Locate the cell with the specified text and output its [X, Y] center coordinate. 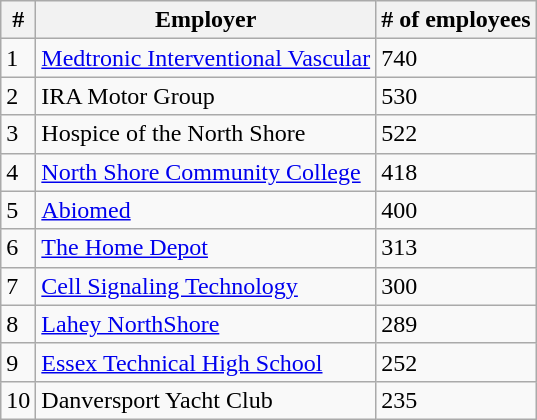
3 [18, 134]
10 [18, 400]
8 [18, 324]
The Home Depot [206, 248]
Cell Signaling Technology [206, 286]
9 [18, 362]
522 [456, 134]
Danversport Yacht Club [206, 400]
Lahey NorthShore [206, 324]
252 [456, 362]
7 [18, 286]
235 [456, 400]
Essex Technical High School [206, 362]
530 [456, 96]
# of employees [456, 20]
2 [18, 96]
6 [18, 248]
300 [456, 286]
Hospice of the North Shore [206, 134]
North Shore Community College [206, 172]
418 [456, 172]
# [18, 20]
1 [18, 58]
Abiomed [206, 210]
740 [456, 58]
400 [456, 210]
5 [18, 210]
Medtronic Interventional Vascular [206, 58]
289 [456, 324]
313 [456, 248]
IRA Motor Group [206, 96]
4 [18, 172]
Employer [206, 20]
